Find where the given text appears and provide that cell's center as (X, Y) coordinate. 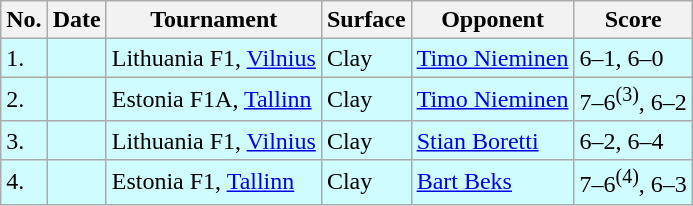
Score (633, 20)
Surface (366, 20)
4. (24, 182)
Tournament (214, 20)
1. (24, 58)
7–6(3), 6–2 (633, 100)
Opponent (492, 20)
Date (76, 20)
6–1, 6–0 (633, 58)
Estonia F1A, Tallinn (214, 100)
No. (24, 20)
7–6(4), 6–3 (633, 182)
Bart Beks (492, 182)
6–2, 6–4 (633, 140)
Estonia F1, Tallinn (214, 182)
Stian Boretti (492, 140)
2. (24, 100)
3. (24, 140)
